Search for the cell housing the specified text and yield its (x, y) center coordinate. 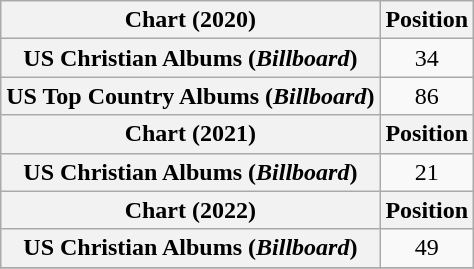
49 (427, 248)
34 (427, 58)
US Top Country Albums (Billboard) (190, 96)
Chart (2020) (190, 20)
Chart (2022) (190, 210)
21 (427, 172)
Chart (2021) (190, 134)
86 (427, 96)
